Identify which cell holds the provided text, then report its [X, Y] central coordinate. 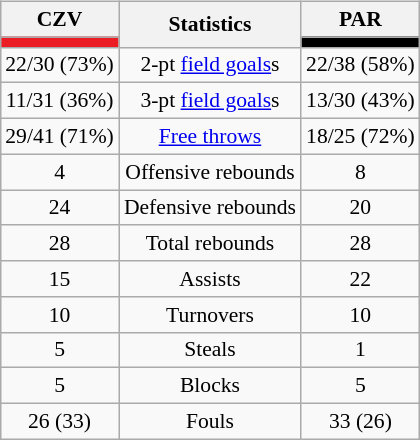
11/31 (36%) [60, 101]
3-pt field goalss [210, 101]
24 [60, 208]
26 (33) [60, 421]
Defensive rebounds [210, 208]
2-pt field goalss [210, 65]
Assists [210, 279]
22 [360, 279]
Offensive rebounds [210, 172]
Blocks [210, 386]
Fouls [210, 421]
22/38 (58%) [360, 65]
Steals [210, 350]
CZV [60, 19]
Turnovers [210, 314]
1 [360, 350]
33 (26) [360, 421]
PAR [360, 19]
4 [60, 172]
8 [360, 172]
Statistics [210, 24]
Free throws [210, 136]
20 [360, 208]
22/30 (73%) [60, 65]
18/25 (72%) [360, 136]
13/30 (43%) [360, 101]
Total rebounds [210, 243]
29/41 (71%) [60, 136]
15 [60, 279]
